Find where the given text appears and provide that cell's center as [X, Y] coordinate. 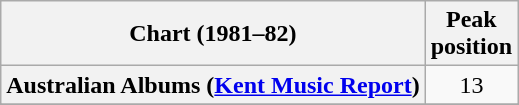
13 [471, 85]
Peakposition [471, 34]
Chart (1981–82) [213, 34]
Australian Albums (Kent Music Report) [213, 85]
